Return (X, Y) of the center of cell containing provided text 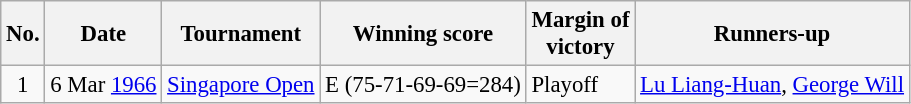
Winning score (423, 34)
Margin ofvictory (580, 34)
E (75-71-69-69=284) (423, 85)
Date (104, 34)
No. (23, 34)
1 (23, 85)
Tournament (241, 34)
Lu Liang-Huan, George Will (772, 85)
6 Mar 1966 (104, 85)
Singapore Open (241, 85)
Playoff (580, 85)
Runners-up (772, 34)
